For the text-containing cell, return its midpoint in [X, Y] coordinate format. 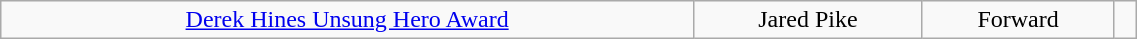
Derek Hines Unsung Hero Award [348, 20]
Forward [1018, 20]
Jared Pike [808, 20]
